Find where the given text appears and provide that cell's center as [x, y] coordinate. 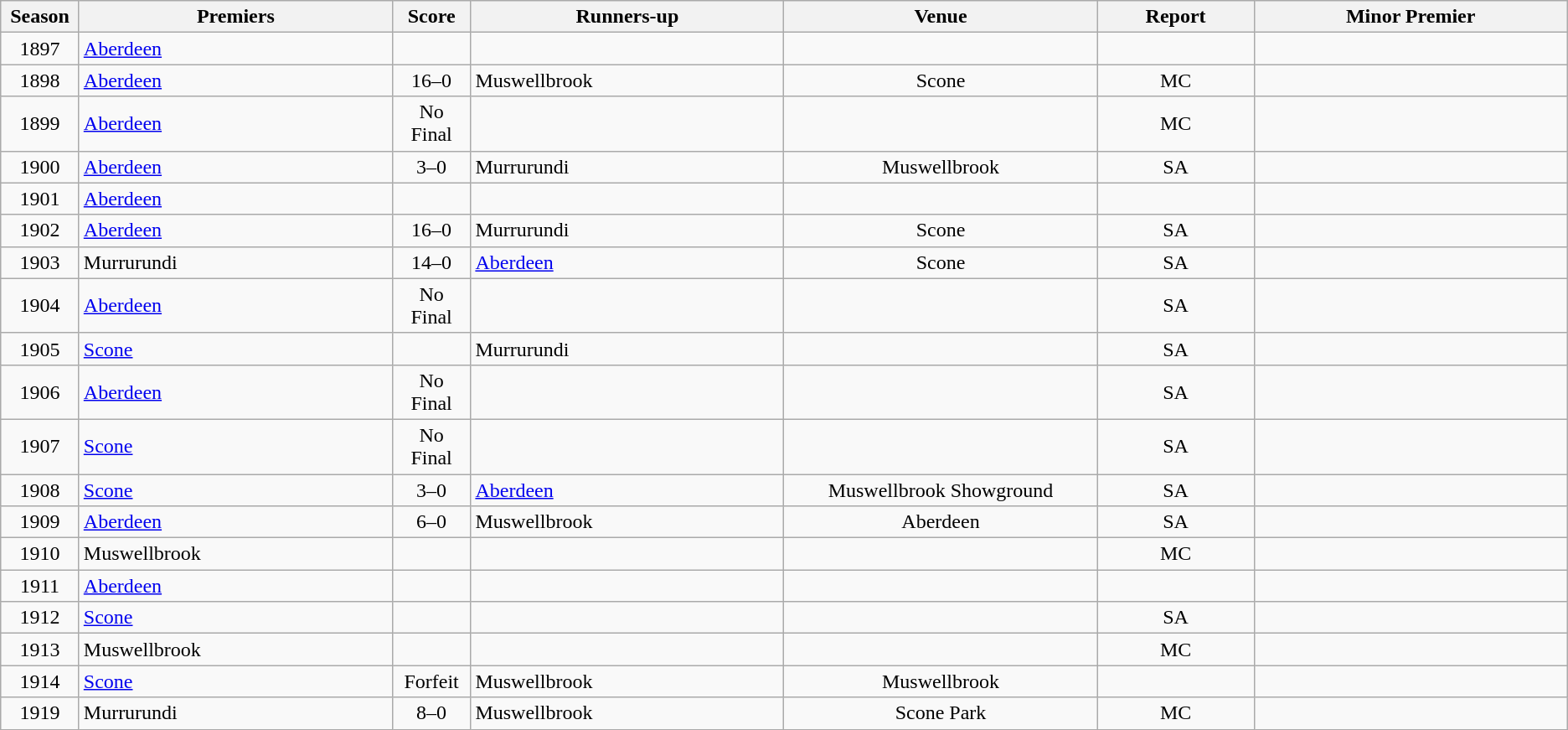
1908 [40, 490]
1919 [40, 713]
1910 [40, 554]
1906 [40, 392]
1913 [40, 650]
1914 [40, 681]
6–0 [431, 522]
1907 [40, 446]
1911 [40, 586]
Premiers [235, 17]
1905 [40, 349]
Season [40, 17]
1898 [40, 80]
1901 [40, 199]
Scone Park [941, 713]
8–0 [431, 713]
Venue [941, 17]
Score [431, 17]
14–0 [431, 262]
1904 [40, 305]
1902 [40, 230]
1903 [40, 262]
Report [1176, 17]
Minor Premier [1411, 17]
1912 [40, 618]
1900 [40, 167]
Forfeit [431, 681]
1899 [40, 124]
1909 [40, 522]
1897 [40, 49]
Runners-up [627, 17]
Muswellbrook Showground [941, 490]
